Locate the cell with the specified text and output its (x, y) center coordinate. 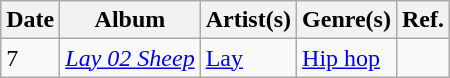
7 (30, 58)
Date (30, 20)
Ref. (422, 20)
Album (130, 20)
Hip hop (347, 58)
Artist(s) (248, 20)
Genre(s) (347, 20)
Lay 02 Sheep (130, 58)
Lay (248, 58)
